Locate the cell with the specified text and output its (X, Y) center coordinate. 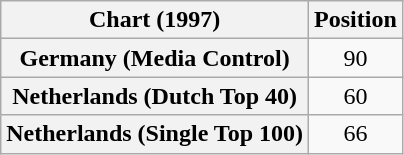
Chart (1997) (155, 20)
Position (356, 20)
Germany (Media Control) (155, 58)
Netherlands (Single Top 100) (155, 134)
60 (356, 96)
66 (356, 134)
90 (356, 58)
Netherlands (Dutch Top 40) (155, 96)
